Scan for the cell matching the given text and deliver its [x, y] coordinate at center. 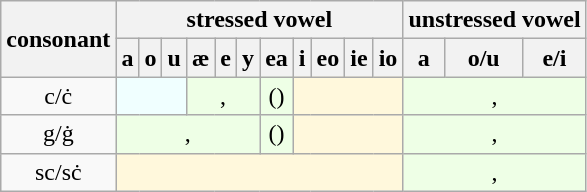
u [174, 58]
sc/sċ [58, 172]
æ [200, 58]
o/u [484, 58]
eo [328, 58]
e [226, 58]
g/ġ [58, 134]
ie [359, 58]
y [248, 58]
e/i [555, 58]
io [388, 58]
i [302, 58]
stressed vowel [260, 20]
unstressed vowel [494, 20]
o [150, 58]
ea [277, 58]
consonant [58, 39]
c/ċ [58, 96]
